Determine the (x, y) coordinate at the center of the cell enclosing the given text.  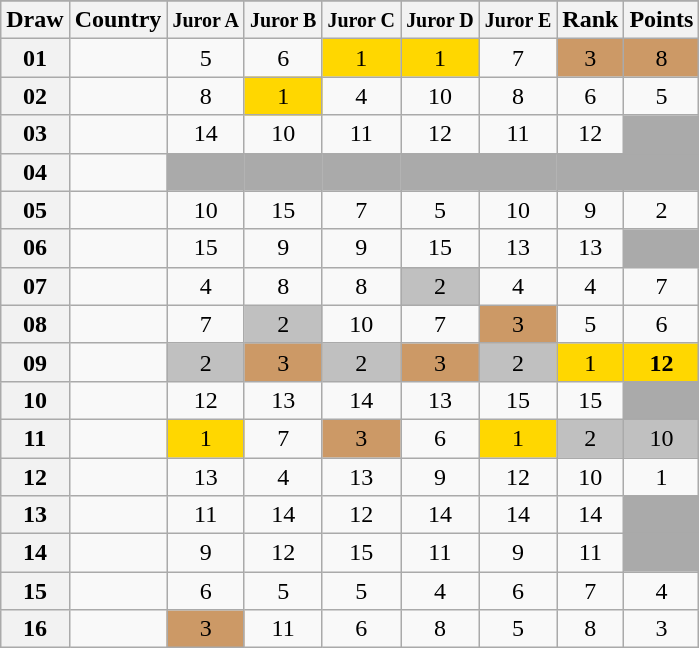
Juror D (440, 20)
Juror E (518, 20)
07 (35, 286)
02 (35, 96)
Rank (590, 20)
01 (35, 58)
Juror B (283, 20)
04 (35, 172)
08 (35, 324)
06 (35, 248)
09 (35, 362)
05 (35, 210)
Juror A (206, 20)
Country (118, 20)
03 (35, 134)
Points (662, 20)
16 (35, 629)
Draw (35, 20)
Juror C (362, 20)
